Pinpoint the cell where the given text exists, returning its (x, y) midpoint coordinate. 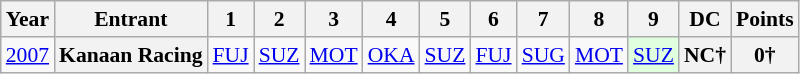
OKA (392, 55)
SUG (544, 55)
2 (280, 19)
Entrant (130, 19)
2007 (28, 55)
4 (392, 19)
3 (334, 19)
DC (705, 19)
Kanaan Racing (130, 55)
NC† (705, 55)
6 (493, 19)
Points (765, 19)
7 (544, 19)
9 (654, 19)
5 (446, 19)
0† (765, 55)
8 (599, 19)
Year (28, 19)
1 (231, 19)
